Detect which cell encompasses the target text, then output its (x, y) center coordinate. 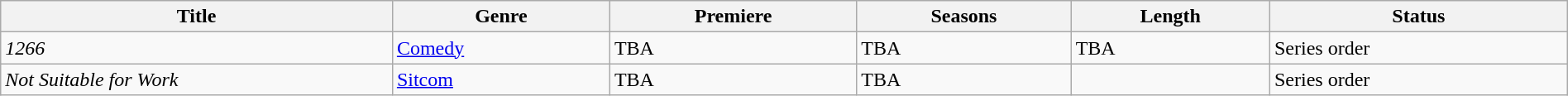
Genre (501, 17)
Comedy (501, 48)
Status (1418, 17)
Premiere (733, 17)
Length (1170, 17)
Seasons (964, 17)
1266 (197, 48)
Title (197, 17)
Sitcom (501, 79)
Not Suitable for Work (197, 79)
